Detect which cell encompasses the target text, then output its [X, Y] center coordinate. 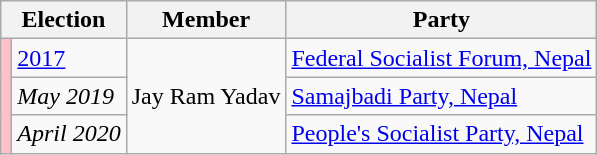
Member [206, 20]
Federal Socialist Forum, Nepal [442, 58]
2017 [69, 58]
Jay Ram Yadav [206, 96]
People's Socialist Party, Nepal [442, 134]
Election [64, 20]
May 2019 [69, 96]
Party [442, 20]
Samajbadi Party, Nepal [442, 96]
April 2020 [69, 134]
